Find where the given text appears and provide that cell's center as [X, Y] coordinate. 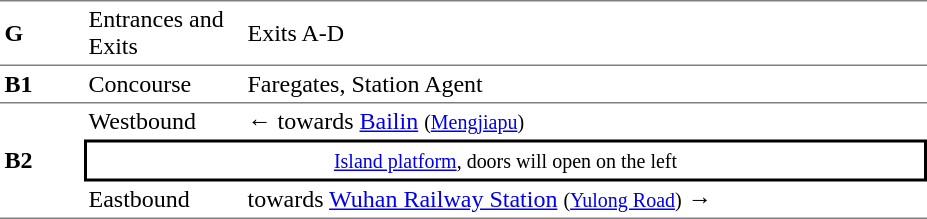
← towards Bailin (Mengjiapu) [585, 121]
Entrances and Exits [164, 32]
Exits A-D [585, 32]
B1 [42, 83]
Island platform, doors will open on the left [506, 161]
B2 [42, 160]
Westbound [164, 121]
G [42, 32]
Concourse [164, 83]
Faregates, Station Agent [585, 83]
